Return (x, y) of the center of cell containing provided text 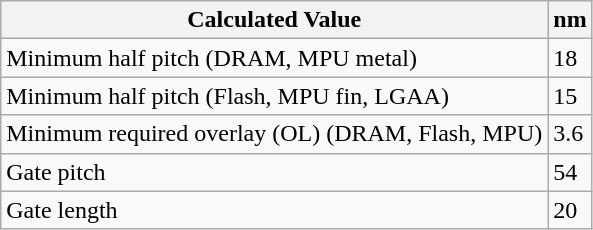
Minimum required overlay (OL) (DRAM, Flash, MPU) (274, 134)
Minimum half pitch (Flash, MPU fin, LGAA) (274, 96)
Gate pitch (274, 172)
18 (570, 58)
nm (570, 20)
Gate length (274, 210)
Calculated Value (274, 20)
3.6 (570, 134)
Minimum half pitch (DRAM, MPU metal) (274, 58)
20 (570, 210)
15 (570, 96)
54 (570, 172)
